Identify which cell holds the provided text, then report its (x, y) central coordinate. 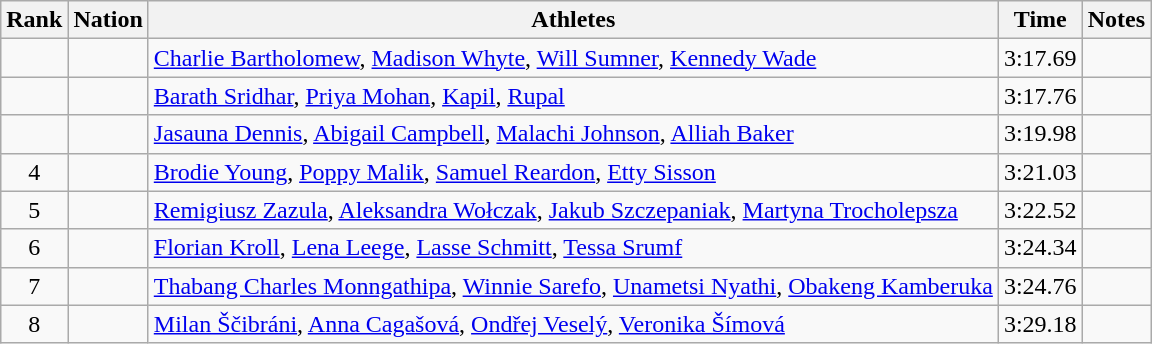
Nation (108, 20)
3:17.69 (1040, 58)
Athletes (573, 20)
4 (34, 172)
Milan Ščibráni, Anna Cagašová, Ondřej Veselý, Veronika Šímová (573, 324)
Thabang Charles Monngathipa, Winnie Sarefo, Unametsi Nyathi, Obakeng Kamberuka (573, 286)
Brodie Young, Poppy Malik, Samuel Reardon, Etty Sisson (573, 172)
6 (34, 248)
Rank (34, 20)
Charlie Bartholomew, Madison Whyte, Will Sumner, Kennedy Wade (573, 58)
Jasauna Dennis, Abigail Campbell, Malachi Johnson, Alliah Baker (573, 134)
5 (34, 210)
Florian Kroll, Lena Leege, Lasse Schmitt, Tessa Srumf (573, 248)
7 (34, 286)
8 (34, 324)
3:29.18 (1040, 324)
Barath Sridhar, Priya Mohan, Kapil, Rupal (573, 96)
3:21.03 (1040, 172)
Time (1040, 20)
3:24.76 (1040, 286)
Remigiusz Zazula, Aleksandra Wołczak, Jakub Szczepaniak, Martyna Trocholepsza (573, 210)
3:22.52 (1040, 210)
Notes (1116, 20)
3:24.34 (1040, 248)
3:17.76 (1040, 96)
3:19.98 (1040, 134)
